Locate the cell with the specified text and output its (x, y) center coordinate. 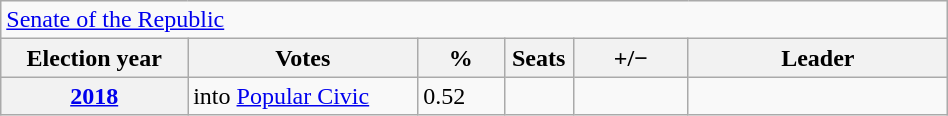
Seats (538, 58)
+/− (630, 58)
Election year (94, 58)
Senate of the Republic (474, 20)
0.52 (461, 96)
Votes (303, 58)
into Popular Civic (303, 96)
Leader (818, 58)
2018 (94, 96)
% (461, 58)
